Identify which cell holds the provided text, then report its (X, Y) central coordinate. 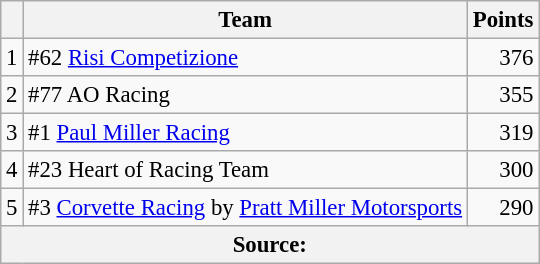
300 (502, 170)
#62 Risi Competizione (246, 58)
Team (246, 20)
Source: (270, 245)
#77 AO Racing (246, 95)
376 (502, 58)
5 (12, 208)
355 (502, 95)
2 (12, 95)
290 (502, 208)
4 (12, 170)
#1 Paul Miller Racing (246, 133)
3 (12, 133)
#23 Heart of Racing Team (246, 170)
#3 Corvette Racing by Pratt Miller Motorsports (246, 208)
319 (502, 133)
Points (502, 20)
1 (12, 58)
